Locate the cell with the specified text and output its [x, y] center coordinate. 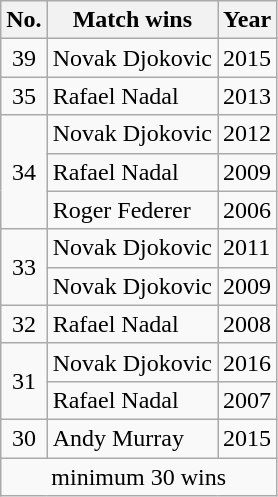
34 [24, 172]
39 [24, 58]
Andy Murray [132, 438]
32 [24, 324]
2011 [248, 248]
35 [24, 96]
31 [24, 381]
30 [24, 438]
2006 [248, 210]
2012 [248, 134]
Match wins [132, 20]
2008 [248, 324]
Roger Federer [132, 210]
2013 [248, 96]
No. [24, 20]
minimum 30 wins [139, 477]
2016 [248, 362]
Year [248, 20]
2007 [248, 400]
33 [24, 267]
